For the text-containing cell, return its midpoint in [x, y] coordinate format. 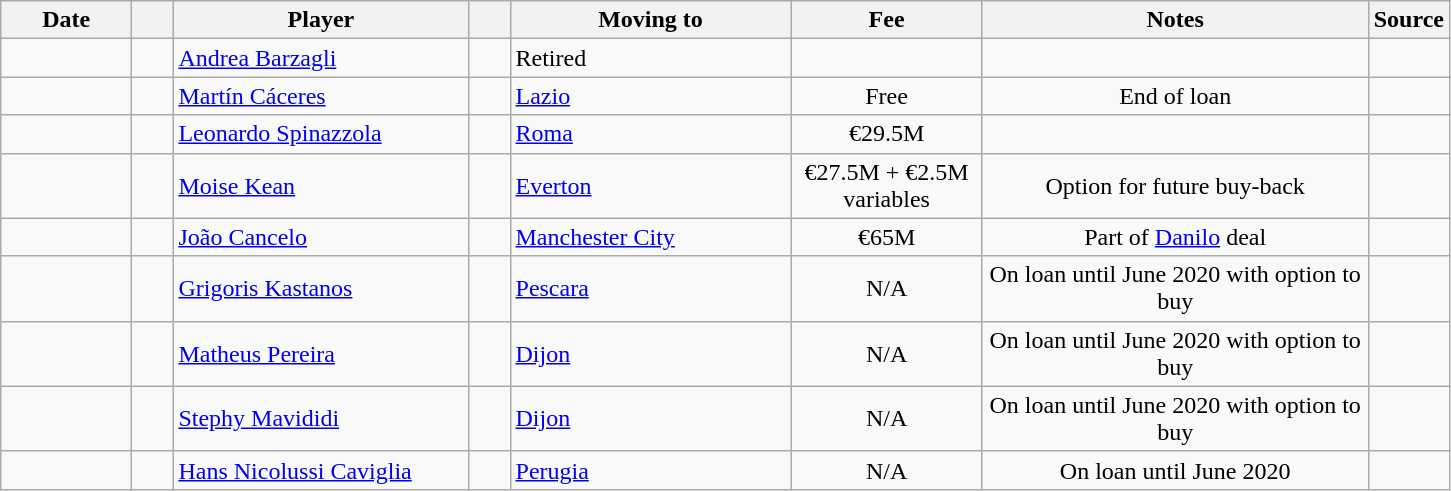
Retired [650, 58]
Part of Danilo deal [1175, 237]
Andrea Barzagli [321, 58]
Moving to [650, 20]
Perugia [650, 470]
Martín Cáceres [321, 96]
Stephy Mavididi [321, 418]
Fee [886, 20]
Source [1408, 20]
Moise Kean [321, 186]
Grigoris Kastanos [321, 288]
Manchester City [650, 237]
Player [321, 20]
Notes [1175, 20]
€65M [886, 237]
€27.5M + €2.5M variables [886, 186]
Roma [650, 134]
Option for future buy-back [1175, 186]
Hans Nicolussi Caviglia [321, 470]
On loan until June 2020 [1175, 470]
Everton [650, 186]
Pescara [650, 288]
Matheus Pereira [321, 354]
Date [66, 20]
Leonardo Spinazzola [321, 134]
€29.5M [886, 134]
Lazio [650, 96]
João Cancelo [321, 237]
End of loan [1175, 96]
Free [886, 96]
